From the cell containing the given text, extract its center point as [X, Y] coordinate. 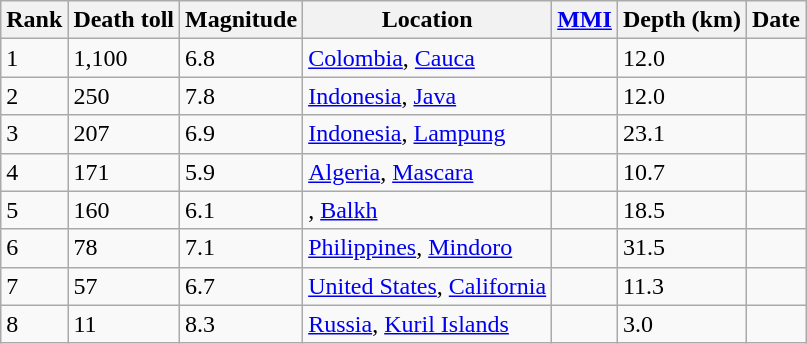
6.1 [242, 210]
Russia, Kuril Islands [428, 324]
Philippines, Mindoro [428, 248]
7 [34, 286]
, Balkh [428, 210]
8.3 [242, 324]
2 [34, 96]
160 [124, 210]
1,100 [124, 58]
23.1 [682, 134]
11 [124, 324]
78 [124, 248]
Algeria, Mascara [428, 172]
31.5 [682, 248]
Date [776, 20]
6.9 [242, 134]
3 [34, 134]
Magnitude [242, 20]
7.8 [242, 96]
207 [124, 134]
171 [124, 172]
MMI [585, 20]
5 [34, 210]
Rank [34, 20]
Death toll [124, 20]
6.7 [242, 286]
Depth (km) [682, 20]
18.5 [682, 210]
57 [124, 286]
Location [428, 20]
8 [34, 324]
Indonesia, Java [428, 96]
1 [34, 58]
3.0 [682, 324]
6.8 [242, 58]
250 [124, 96]
United States, California [428, 286]
6 [34, 248]
10.7 [682, 172]
Colombia, Cauca [428, 58]
11.3 [682, 286]
4 [34, 172]
7.1 [242, 248]
5.9 [242, 172]
Indonesia, Lampung [428, 134]
